Find where the given text appears and provide that cell's center as [x, y] coordinate. 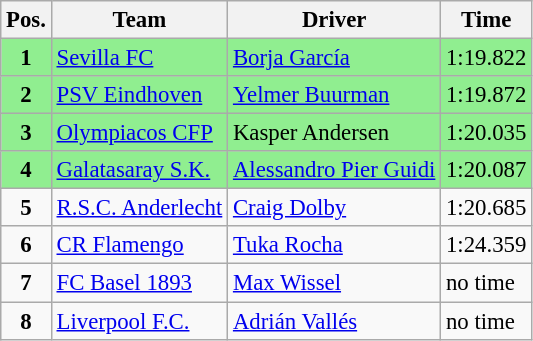
1:20.685 [486, 208]
Team [139, 20]
Liverpool F.C. [139, 321]
1 [26, 58]
5 [26, 208]
CR Flamengo [139, 245]
Pos. [26, 20]
Olympiacos CFP [139, 133]
2 [26, 95]
Max Wissel [334, 283]
4 [26, 170]
1:20.035 [486, 133]
Craig Dolby [334, 208]
1:19.822 [486, 58]
Alessandro Pier Guidi [334, 170]
Adrián Vallés [334, 321]
8 [26, 321]
Time [486, 20]
PSV Eindhoven [139, 95]
Kasper Andersen [334, 133]
1:20.087 [486, 170]
FC Basel 1893 [139, 283]
Tuka Rocha [334, 245]
Driver [334, 20]
R.S.C. Anderlecht [139, 208]
1:19.872 [486, 95]
3 [26, 133]
1:24.359 [486, 245]
6 [26, 245]
Galatasaray S.K. [139, 170]
Sevilla FC [139, 58]
Yelmer Buurman [334, 95]
Borja García [334, 58]
7 [26, 283]
